From the cell containing the given text, extract its center point as [x, y] coordinate. 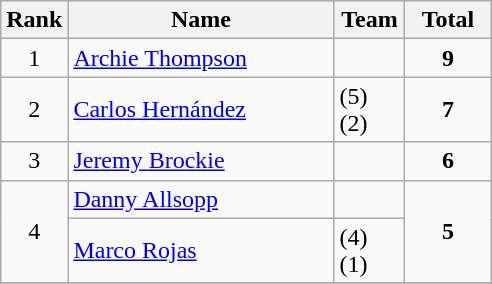
3 [34, 161]
Marco Rojas [201, 250]
Team [370, 20]
9 [448, 58]
Total [448, 20]
Carlos Hernández [201, 110]
Danny Allsopp [201, 199]
(5) (2) [370, 110]
7 [448, 110]
2 [34, 110]
Rank [34, 20]
1 [34, 58]
(4) (1) [370, 250]
Name [201, 20]
4 [34, 232]
5 [448, 232]
Jeremy Brockie [201, 161]
6 [448, 161]
Archie Thompson [201, 58]
